Pinpoint the cell where the given text exists, returning its [x, y] midpoint coordinate. 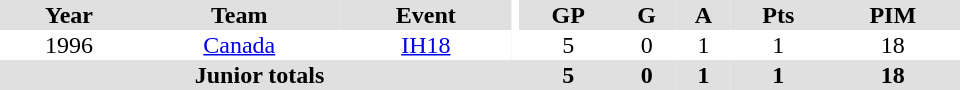
Year [69, 15]
G [646, 15]
Pts [778, 15]
1996 [69, 45]
A [704, 15]
PIM [893, 15]
Event [426, 15]
Junior totals [260, 75]
Team [240, 15]
GP [568, 15]
IH18 [426, 45]
Canada [240, 45]
